From the cell containing the given text, extract its center point as [X, Y] coordinate. 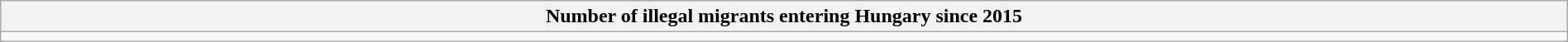
Number of illegal migrants entering Hungary since 2015 [784, 16]
